Scan for the cell matching the given text and deliver its (X, Y) coordinate at center. 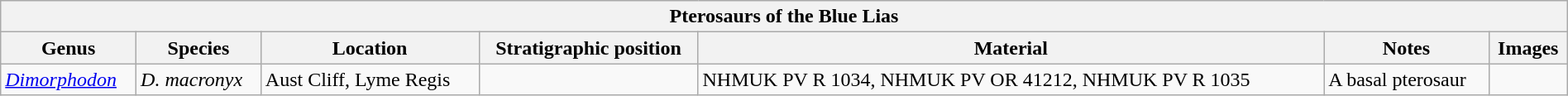
Genus (69, 48)
Species (198, 48)
Stratigraphic position (589, 48)
NHMUK PV R 1034, NHMUK PV OR 41212, NHMUK PV R 1035 (1011, 79)
Aust Cliff, Lyme Regis (370, 79)
D. macronyx (198, 79)
Pterosaurs of the Blue Lias (784, 17)
Notes (1407, 48)
Dimorphodon (69, 79)
Material (1011, 48)
A basal pterosaur (1407, 79)
Images (1528, 48)
Location (370, 48)
